Determine the (x, y) coordinate at the center of the cell enclosing the given text.  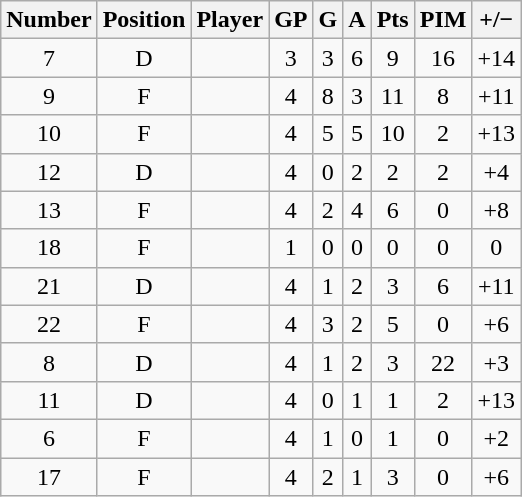
+8 (496, 210)
Player (230, 20)
17 (49, 477)
+14 (496, 58)
Number (49, 20)
21 (49, 286)
Pts (392, 20)
18 (49, 248)
+/− (496, 20)
GP (291, 20)
13 (49, 210)
Position (144, 20)
+2 (496, 438)
+4 (496, 172)
16 (443, 58)
12 (49, 172)
+3 (496, 362)
7 (49, 58)
PIM (443, 20)
A (357, 20)
G (328, 20)
